Search for the cell housing the specified text and yield its (X, Y) center coordinate. 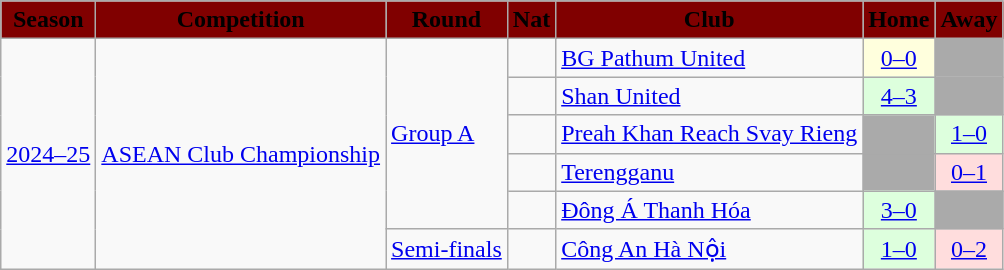
Semi-finals (447, 249)
Shan United (710, 96)
BG Pathum United (710, 58)
4–3 (899, 96)
Competition (241, 20)
Công An Hà Nội (710, 249)
Terengganu (710, 172)
3–0 (899, 210)
Đông Á Thanh Hóa (710, 210)
Group A (447, 134)
0–1 (969, 172)
Home (899, 20)
2024–25 (48, 154)
Round (447, 20)
Season (48, 20)
0–2 (969, 249)
ASEAN Club Championship (241, 154)
Club (710, 20)
0–0 (899, 58)
Nat (531, 20)
Preah Khan Reach Svay Rieng (710, 134)
Away (969, 20)
